From the cell containing the given text, extract its center point as (X, Y) coordinate. 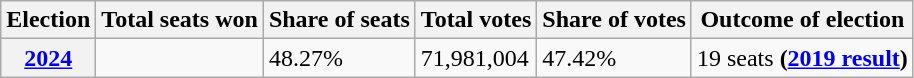
71,981,004 (476, 58)
19 seats (2019 result) (802, 58)
48.27% (339, 58)
Outcome of election (802, 20)
Share of votes (614, 20)
47.42% (614, 58)
Election (48, 20)
Total votes (476, 20)
Total seats won (180, 20)
2024 (48, 58)
Share of seats (339, 20)
